Capture the cell that displays the provided text and extract its (x, y) central coordinate. 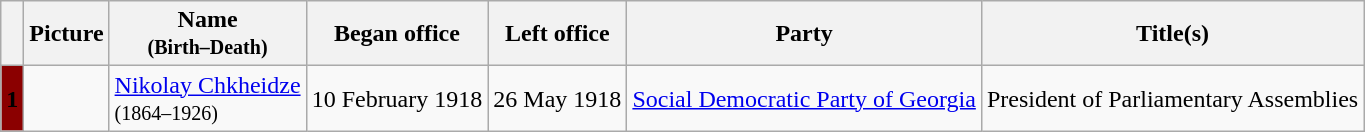
Nikolay Chkheidze(1864–1926) (208, 98)
26 May 1918 (558, 98)
Picture (66, 34)
Left office (558, 34)
Began office (397, 34)
President of Parliamentary Assemblies (1172, 98)
1 (12, 98)
Title(s) (1172, 34)
Party (804, 34)
Social Democratic Party of Georgia (804, 98)
Name(Birth–Death) (208, 34)
10 February 1918 (397, 98)
